Return [X, Y] of the center of cell containing provided text 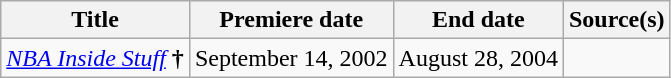
Source(s) [616, 20]
August 28, 2004 [478, 58]
End date [478, 20]
NBA Inside Stuff † [96, 58]
Title [96, 20]
September 14, 2002 [291, 58]
Premiere date [291, 20]
